For the text-containing cell, return its midpoint in [X, Y] coordinate format. 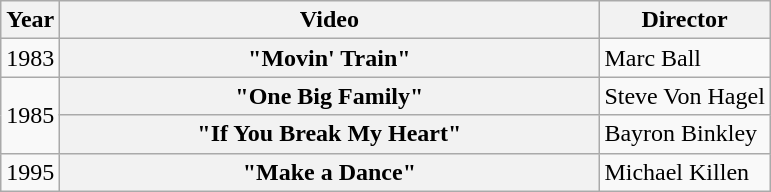
1983 [30, 58]
"One Big Family" [330, 96]
Bayron Binkley [684, 134]
"Movin' Train" [330, 58]
1985 [30, 115]
"Make a Dance" [330, 172]
Marc Ball [684, 58]
Steve Von Hagel [684, 96]
Michael Killen [684, 172]
"If You Break My Heart" [330, 134]
1995 [30, 172]
Director [684, 20]
Year [30, 20]
Video [330, 20]
